Capture the cell that displays the provided text and extract its (X, Y) central coordinate. 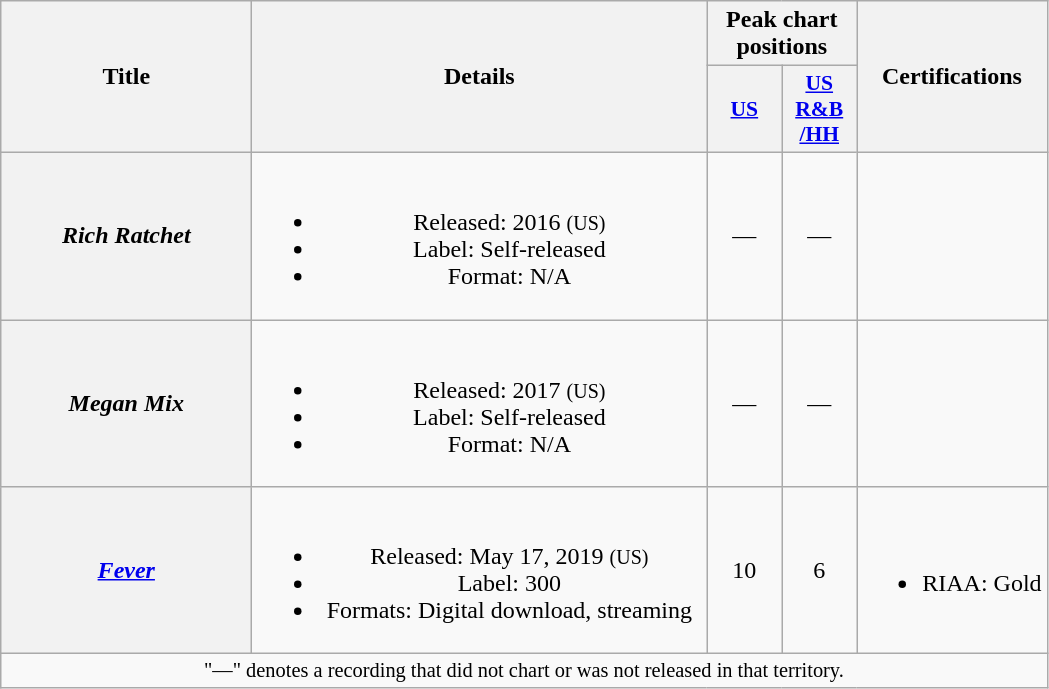
"—" denotes a recording that did not chart or was not released in that territory. (524, 671)
Fever (126, 570)
Rich Ratchet (126, 236)
Details (480, 77)
6 (820, 570)
Megan Mix (126, 404)
Peak chart positions (782, 34)
RIAA: Gold (952, 570)
Title (126, 77)
Certifications (952, 77)
Released: May 17, 2019 (US)Label: 300Formats: Digital download, streaming (480, 570)
USR&B/HH (820, 110)
US (744, 110)
Released: 2016 (US)Label: Self-releasedFormat: N/A (480, 236)
Released: 2017 (US)Label: Self-releasedFormat: N/A (480, 404)
10 (744, 570)
